Determine the [X, Y] coordinate at the center of the cell enclosing the given text.  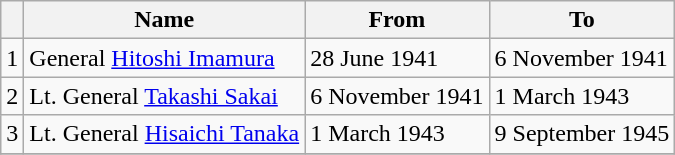
9 September 1945 [582, 134]
From [397, 20]
To [582, 20]
2 [12, 96]
Name [164, 20]
28 June 1941 [397, 58]
Lt. General Takashi Sakai [164, 96]
1 [12, 58]
3 [12, 134]
Lt. General Hisaichi Tanaka [164, 134]
General Hitoshi Imamura [164, 58]
